Return (X, Y) of the center of cell containing provided text 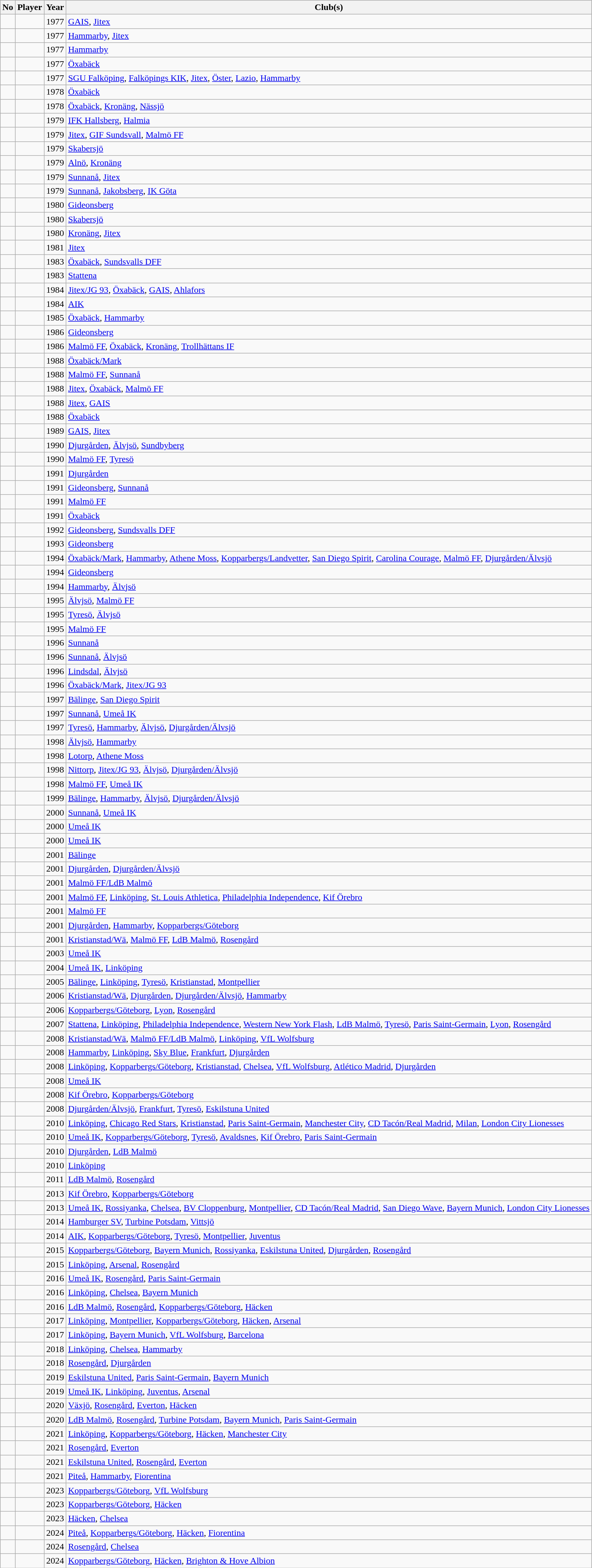
Kristianstad/Wä, Malmö FF/LdB Malmö, Linköping, VfL Wolfsburg (329, 1038)
Player (30, 7)
Linköping, Kopparbergs/Göteborg, Kristianstad, Chelsea, VfL Wolfsburg, Atlético Madrid, Djurgården (329, 1066)
Hammarby, Jitex (329, 36)
Häcken, Chelsea (329, 1518)
Öxabäck/Mark, Hammarby, Athene Moss, Kopparbergs/Landvetter, San Diego Spirit, Carolina Courage, Malmö FF, Djurgården/Älvsjö (329, 558)
Öxabäck, Hammarby (329, 318)
Älvjsö, Malmö FF (329, 600)
Linköping, Chelsea, Hammarby (329, 1349)
Djurgården (329, 473)
Jitex/JG 93, Öxabäck, GAIS, Ahlafors (329, 290)
Sunnanå, Älvjsö (329, 657)
Hammarby, Linköping, Sky Blue, Frankfurt, Djurgården (329, 1052)
2005 (55, 982)
AIK, Kopparbergs/Göteborg, Tyresö, Montpellier, Juventus (329, 1236)
Piteå, Kopparbergs/Göteborg, Häcken, Fiorentina (329, 1533)
Öxabäck/Mark, Jitex/JG 93 (329, 685)
1999 (55, 798)
Lindsdal, Älvjsö (329, 671)
Öxabäck, Sundsvalls DFF (329, 262)
LdB Malmö, Rosengård (329, 1180)
Växjö, Rosengård, Everton, Häcken (329, 1405)
Linköping, Chicago Red Stars, Kristianstad, Paris Saint-Germain, Manchester City, CD Tacón/Real Madrid, Milan, London City Lionesses (329, 1123)
Kronäng, Jitex (329, 233)
Hammarby, Älvjsö (329, 586)
Linköping, Arsenal, Rosengård (329, 1264)
Djurgården, Älvjsö, Sundbyberg (329, 445)
Malmö FF, Öxabäck, Kronäng, Trollhättans IF (329, 346)
Kristianstad/Wä, Djurgården, Djurgården/Älvsjö, Hammarby (329, 996)
Umeå IK, Rossiyanka, Chelsea, BV Cloppenburg, Montpellier, CD Tacón/Real Madrid, San Diego Wave, Bayern Munich, London City Lionesses (329, 1208)
Sunnanå, Jakobsberg, IK Göta (329, 191)
Lotorp, Athene Moss (329, 756)
Umeå IK, Rosengård, Paris Saint-Germain (329, 1278)
2003 (55, 954)
Rosengård, Everton (329, 1448)
LdB Malmö, Rosengård, Turbine Potsdam, Bayern Munich, Paris Saint-Germain (329, 1420)
Jitex, Öxabäck, Malmö FF (329, 388)
Umeå IK, Linköping (329, 968)
Hamburger SV, Turbine Potsdam, Vittsjö (329, 1222)
Malmö FF, Tyresö (329, 459)
Stattena (329, 276)
1993 (55, 544)
Jitex, GIF Sundsvall, Malmö FF (329, 134)
Linköping (329, 1165)
Umeå IK, Kopparbergs/Göteborg, Tyresö, Avaldsnes, Kif Örebro, Paris Saint-Germain (329, 1137)
Rosengård, Djurgården (329, 1363)
2007 (55, 1024)
Malmö FF, Sunnanå (329, 374)
LdB Malmö, Rosengård, Kopparbergs/Göteborg, Häcken (329, 1306)
2011 (55, 1180)
Bälinge, Linköping, Tyresö, Kristianstad, Montpellier (329, 982)
1989 (55, 431)
Bälinge, Hammarby, Älvjsö, Djurgården/Älvsjö (329, 798)
Nittorp, Jitex/JG 93, Älvjsö, Djurgården/Älvsjö (329, 770)
Djurgården, Djurgården/Älvsjö (329, 869)
Eskilstuna United, Rosengård, Everton (329, 1462)
Malmö FF, Linköping, St. Louis Athletica, Philadelphia Independence, Kif Örebro (329, 897)
No (8, 7)
IFK Hallsberg, Halmia (329, 120)
SGU Falköping, Falköpings KIK, Jitex, Öster, Lazio, Hammarby (329, 78)
Gideonsberg, Sunnanå (329, 488)
Djurgården/Älvsjö, Frankfurt, Tyresö, Eskilstuna United (329, 1109)
Linköping, Chelsea, Bayern Munich (329, 1292)
Jitex, GAIS (329, 403)
Piteå, Hammarby, Fiorentina (329, 1476)
Kopparbergs/Göteborg, Bayern Munich, Rossiyanka, Eskilstuna United, Djurgården, Rosengård (329, 1250)
Bälinge, San Diego Spirit (329, 699)
Djurgården, LdB Malmö (329, 1151)
Sunnanå (329, 643)
Kopparbergs/Göteborg, Lyon, Rosengård (329, 1010)
Jitex (329, 247)
Djurgården, Hammarby, Kopparbergs/Göteborg (329, 925)
Kristianstad/Wä, Malmö FF, LdB Malmö, Rosengård (329, 939)
Hammarby (329, 50)
Tyresö, Hammarby, Älvjsö, Djurgården/Älvsjö (329, 728)
2004 (55, 968)
Eskilstuna United, Paris Saint-Germain, Bayern Munich (329, 1377)
Sunnanå, Jitex (329, 177)
1981 (55, 247)
Umeå IK, Linköping, Juventus, Arsenal (329, 1391)
Gideonsberg, Sundsvalls DFF (329, 530)
AIK (329, 304)
Club(s) (329, 7)
Linköping, Montpellier, Kopparbergs/Göteborg, Häcken, Arsenal (329, 1321)
Öxabäck, Kronäng, Nässjö (329, 106)
Malmö FF/LdB Malmö (329, 883)
Stattena, Linköping, Philadelphia Independence, Western New York Flash, LdB Malmö, Tyresö, Paris Saint-Germain, Lyon, Rosengård (329, 1024)
Linköping, Kopparbergs/Göteborg, Häcken, Manchester City (329, 1434)
Älvjsö, Hammarby (329, 742)
Malmö FF, Umeå IK (329, 784)
Kopparbergs/Göteborg, VfL Wolfsburg (329, 1490)
Kopparbergs/Göteborg, Häcken (329, 1504)
Alnö, Kronäng (329, 163)
Linköping, Bayern Munich, VfL Wolfsburg, Barcelona (329, 1335)
Kopparbergs/Göteborg, Häcken, Brighton & Hove Albion (329, 1561)
Bälinge (329, 854)
Year (55, 7)
Öxabäck/Mark (329, 360)
Tyresö, Älvjsö (329, 614)
Rosengård, Chelsea (329, 1547)
1985 (55, 318)
1992 (55, 530)
